Identify which cell holds the provided text, then report its [x, y] central coordinate. 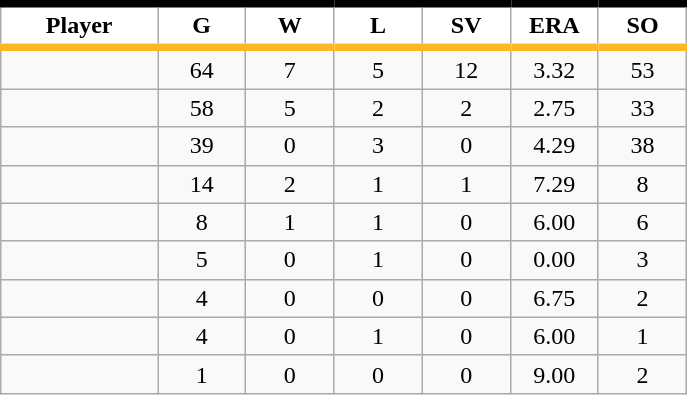
9.00 [554, 374]
SV [466, 26]
6 [642, 222]
SO [642, 26]
G [202, 26]
W [290, 26]
14 [202, 184]
64 [202, 68]
L [378, 26]
33 [642, 108]
58 [202, 108]
6.75 [554, 298]
3.32 [554, 68]
38 [642, 146]
12 [466, 68]
2.75 [554, 108]
ERA [554, 26]
Player [80, 26]
4.29 [554, 146]
7 [290, 68]
0.00 [554, 260]
39 [202, 146]
7.29 [554, 184]
53 [642, 68]
